Extract the (x, y) coordinate from the center of the cell holding the provided text.  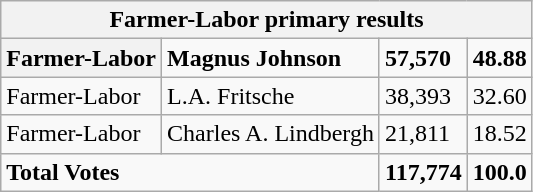
21,811 (423, 134)
117,774 (423, 172)
L.A. Fritsche (271, 96)
38,393 (423, 96)
100.0 (500, 172)
48.88 (500, 58)
57,570 (423, 58)
Charles A. Lindbergh (271, 134)
Magnus Johnson (271, 58)
Total Votes (190, 172)
Farmer-Labor primary results (267, 20)
18.52 (500, 134)
32.60 (500, 96)
